Locate the cell with the specified text and output its (X, Y) center coordinate. 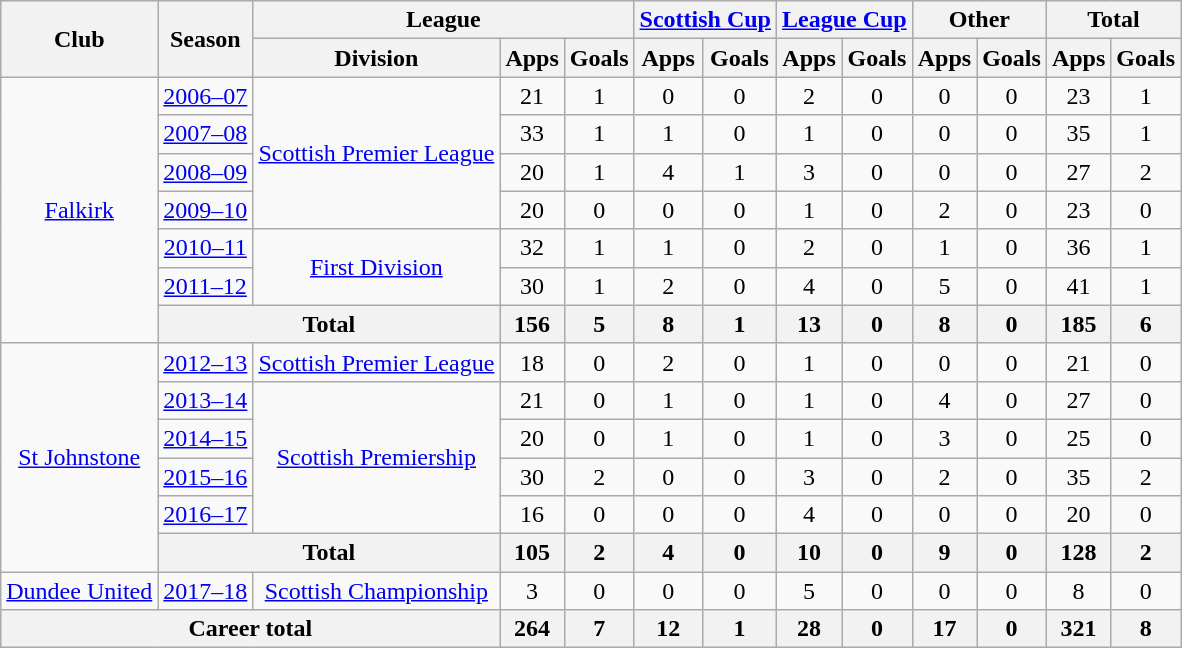
33 (532, 134)
Falkirk (80, 210)
Scottish Cup (705, 20)
16 (532, 515)
264 (532, 629)
105 (532, 553)
2013–14 (206, 400)
2009–10 (206, 210)
156 (532, 324)
St Johnstone (80, 457)
2012–13 (206, 362)
Career total (250, 629)
10 (808, 553)
Scottish Championship (376, 591)
Scottish Premiership (376, 457)
185 (1078, 324)
128 (1078, 553)
League Cup (844, 20)
2008–09 (206, 172)
12 (668, 629)
Other (979, 20)
Dundee United (80, 591)
41 (1078, 286)
2010–11 (206, 248)
First Division (376, 267)
36 (1078, 248)
17 (944, 629)
League (444, 20)
32 (532, 248)
25 (1078, 438)
18 (532, 362)
9 (944, 553)
2015–16 (206, 477)
6 (1146, 324)
2017–18 (206, 591)
2014–15 (206, 438)
2016–17 (206, 515)
2006–07 (206, 96)
13 (808, 324)
Club (80, 39)
28 (808, 629)
7 (599, 629)
321 (1078, 629)
2011–12 (206, 286)
2007–08 (206, 134)
Season (206, 39)
Division (376, 58)
